Extract the [x, y] coordinate from the center of the cell holding the provided text.  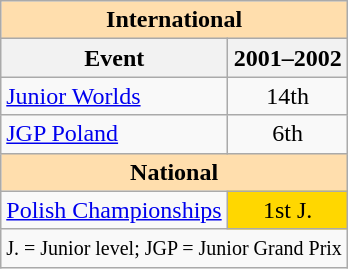
Event [114, 58]
14th [288, 96]
2001–2002 [288, 58]
International [174, 20]
Junior Worlds [114, 96]
JGP Poland [114, 134]
National [174, 172]
1st J. [288, 210]
Polish Championships [114, 210]
J. = Junior level; JGP = Junior Grand Prix [174, 248]
6th [288, 134]
